Return the [x, y] coordinate for the center point of the cell that contains the specified text.  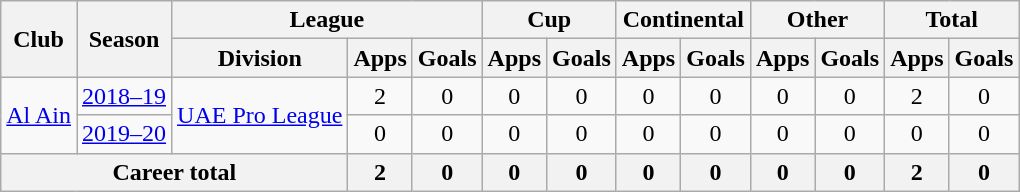
Total [952, 20]
Al Ain [39, 115]
Continental [683, 20]
Club [39, 39]
Season [124, 39]
Career total [174, 172]
UAE Pro League [260, 115]
Other [817, 20]
2019–20 [124, 134]
League [328, 20]
2018–19 [124, 96]
Division [260, 58]
Cup [549, 20]
